Output the [X, Y] coordinate of the center of the cell containing the given text.  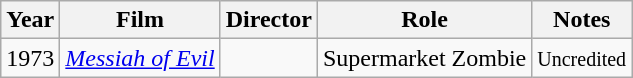
Supermarket Zombie [424, 58]
Film [140, 20]
Messiah of Evil [140, 58]
Role [424, 20]
Uncredited [582, 58]
Notes [582, 20]
Director [268, 20]
1973 [30, 58]
Year [30, 20]
